Provide the [x, y] coordinate of the cell's center where the given text is located.  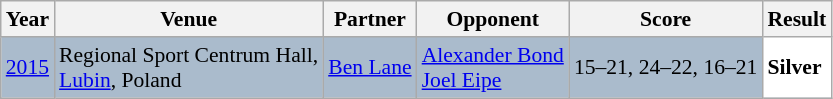
Silver [796, 68]
Alexander Bond Joel Eipe [493, 68]
Score [666, 19]
Opponent [493, 19]
Regional Sport Centrum Hall,Lubin, Poland [188, 68]
Venue [188, 19]
2015 [28, 68]
15–21, 24–22, 16–21 [666, 68]
Result [796, 19]
Partner [370, 19]
Ben Lane [370, 68]
Year [28, 19]
